Find where the given text appears and provide that cell's center as (x, y) coordinate. 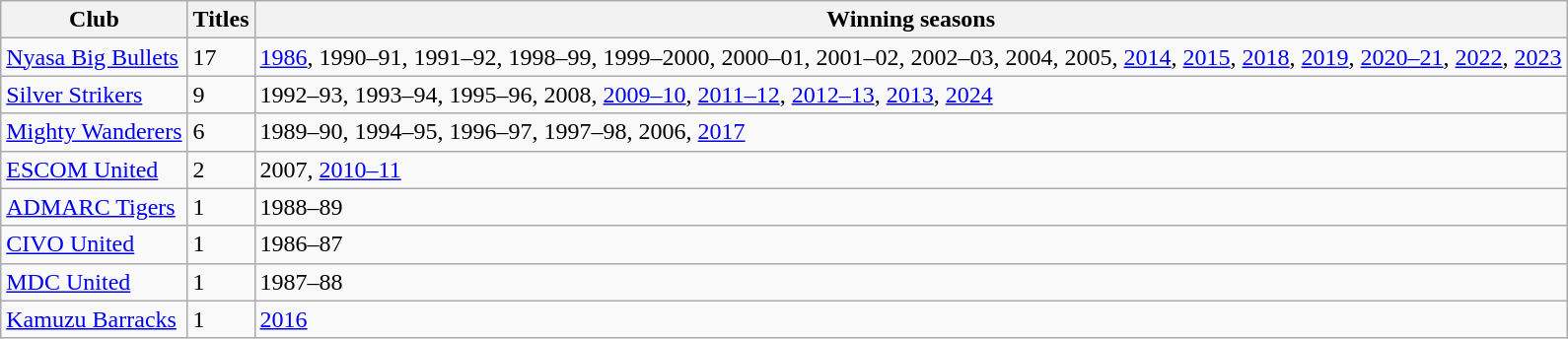
Kamuzu Barracks (95, 319)
Silver Strikers (95, 95)
1989–90, 1994–95, 1996–97, 1997–98, 2006, 2017 (911, 132)
Club (95, 20)
Mighty Wanderers (95, 132)
ADMARC Tigers (95, 207)
CIVO United (95, 244)
1986–87 (911, 244)
6 (221, 132)
1986, 1990–91, 1991–92, 1998–99, 1999–2000, 2000–01, 2001–02, 2002–03, 2004, 2005, 2014, 2015, 2018, 2019, 2020–21, 2022, 2023 (911, 57)
2007, 2010–11 (911, 169)
1987–88 (911, 282)
2 (221, 169)
17 (221, 57)
MDC United (95, 282)
9 (221, 95)
Winning seasons (911, 20)
1988–89 (911, 207)
Nyasa Big Bullets (95, 57)
1992–93, 1993–94, 1995–96, 2008, 2009–10, 2011–12, 2012–13, 2013, 2024 (911, 95)
ESCOM United (95, 169)
2016 (911, 319)
Titles (221, 20)
